Output the [x, y] coordinate of the center of the cell containing the given text.  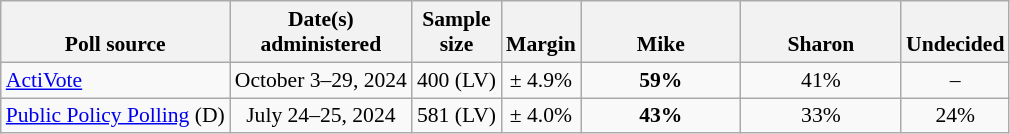
ActiVote [116, 80]
Date(s)administered [321, 32]
Sharon [821, 32]
43% [661, 116]
– [955, 80]
Margin [541, 32]
Samplesize [456, 32]
October 3–29, 2024 [321, 80]
400 (LV) [456, 80]
41% [821, 80]
Poll source [116, 32]
July 24–25, 2024 [321, 116]
33% [821, 116]
Undecided [955, 32]
581 (LV) [456, 116]
24% [955, 116]
± 4.0% [541, 116]
Public Policy Polling (D) [116, 116]
Mike [661, 32]
59% [661, 80]
± 4.9% [541, 80]
